Find where the given text appears and provide that cell's center as (x, y) coordinate. 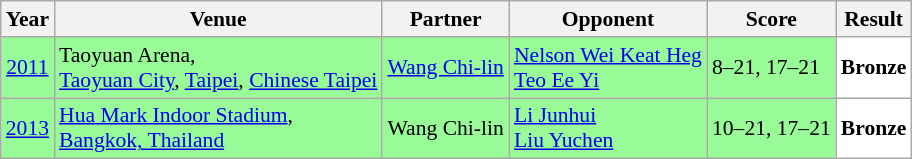
8–21, 17–21 (772, 68)
2013 (28, 128)
Year (28, 19)
Nelson Wei Keat Heg Teo Ee Yi (608, 68)
Opponent (608, 19)
Taoyuan Arena,Taoyuan City, Taipei, Chinese Taipei (218, 68)
2011 (28, 68)
Venue (218, 19)
Result (874, 19)
10–21, 17–21 (772, 128)
Li Junhui Liu Yuchen (608, 128)
Hua Mark Indoor Stadium,Bangkok, Thailand (218, 128)
Partner (446, 19)
Score (772, 19)
